Return the [x, y] coordinate for the center point of the cell that contains the specified text.  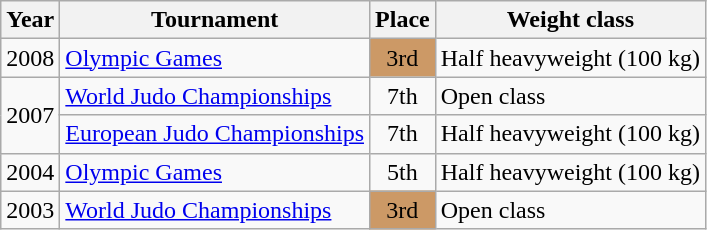
Weight class [570, 20]
Place [403, 20]
European Judo Championships [215, 134]
2003 [30, 210]
2007 [30, 115]
2004 [30, 172]
Year [30, 20]
Tournament [215, 20]
5th [403, 172]
2008 [30, 58]
